Provide the (X, Y) coordinate of the cell's center where the given text is located.  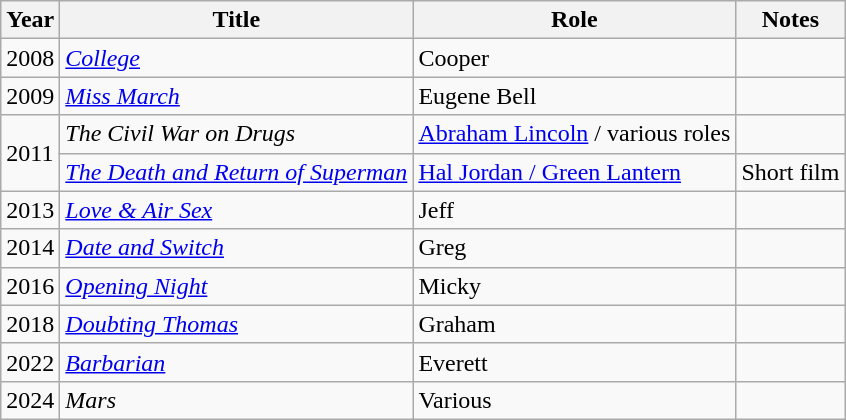
Doubting Thomas (236, 324)
The Civil War on Drugs (236, 134)
Graham (574, 324)
2013 (30, 210)
Short film (790, 172)
Jeff (574, 210)
Greg (574, 248)
2016 (30, 286)
Various (574, 400)
2024 (30, 400)
2008 (30, 58)
Date and Switch (236, 248)
College (236, 58)
Cooper (574, 58)
Notes (790, 20)
Miss March (236, 96)
Eugene Bell (574, 96)
2009 (30, 96)
Title (236, 20)
Opening Night (236, 286)
Role (574, 20)
Hal Jordan / Green Lantern (574, 172)
Year (30, 20)
2011 (30, 153)
2022 (30, 362)
2014 (30, 248)
Barbarian (236, 362)
Abraham Lincoln / various roles (574, 134)
Micky (574, 286)
Everett (574, 362)
The Death and Return of Superman (236, 172)
Mars (236, 400)
2018 (30, 324)
Love & Air Sex (236, 210)
